Scan for the cell matching the given text and deliver its (x, y) coordinate at center. 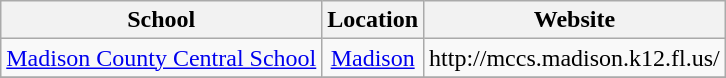
Location (373, 20)
Madison (373, 58)
Madison County Central School (162, 58)
Website (575, 20)
School (162, 20)
http://mccs.madison.k12.fl.us/ (575, 58)
